Output the (x, y) coordinate of the center of the cell containing the given text.  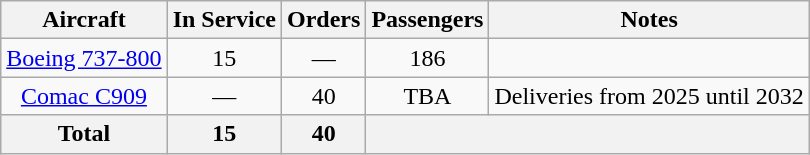
TBA (428, 96)
Comac C909 (84, 96)
Passengers (428, 20)
Orders (323, 20)
Boeing 737-800 (84, 58)
Aircraft (84, 20)
Deliveries from 2025 until 2032 (649, 96)
In Service (224, 20)
Total (84, 134)
186 (428, 58)
Notes (649, 20)
